Output the (X, Y) coordinate of the center of the cell containing the given text.  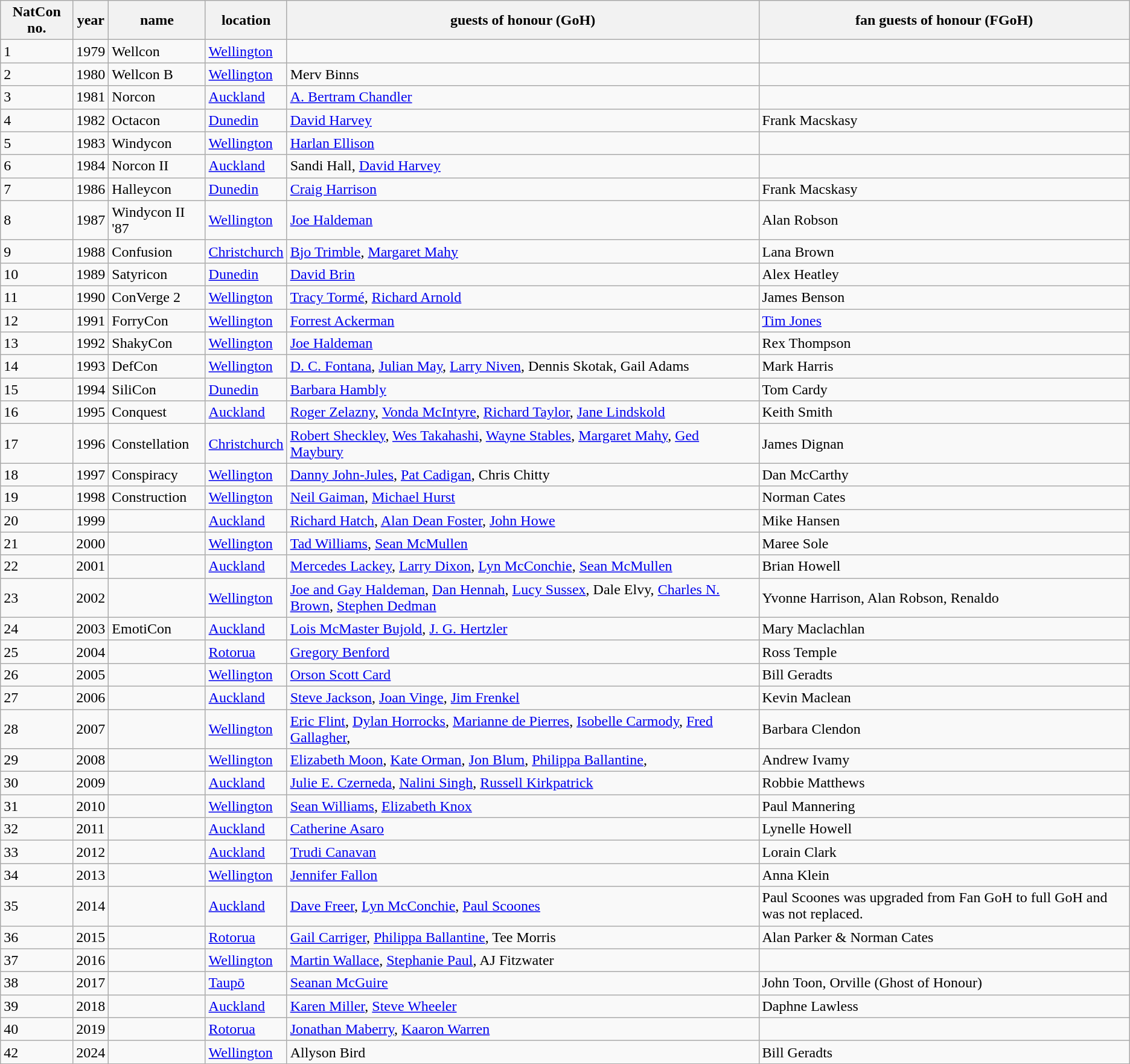
34 (37, 875)
James Dignan (944, 443)
Wellcon (157, 51)
1999 (91, 521)
Maree Sole (944, 543)
Tom Cardy (944, 389)
David Harvey (523, 120)
James Benson (944, 297)
Mike Hansen (944, 521)
1979 (91, 51)
Jonathan Maberry, Kaaron Warren (523, 1029)
Mercedes Lackey, Larry Dixon, Lyn McConchie, Sean McMullen (523, 566)
Conquest (157, 412)
4 (37, 120)
Halleycon (157, 189)
Norman Cates (944, 498)
21 (37, 543)
Robbie Matthews (944, 783)
David Brin (523, 274)
Paul Scoones was upgraded from Fan GoH to full GoH and was not replaced. (944, 906)
40 (37, 1029)
35 (37, 906)
EmotiCon (157, 629)
17 (37, 443)
Taupō (246, 983)
SiliCon (157, 389)
Forrest Ackerman (523, 321)
2006 (91, 697)
Julie E. Czerneda, Nalini Singh, Russell Kirkpatrick (523, 783)
Bjo Trimble, Margaret Mahy (523, 251)
Brian Howell (944, 566)
Yvonne Harrison, Alan Robson, Renaldo (944, 598)
20 (37, 521)
27 (37, 697)
1981 (91, 97)
31 (37, 806)
ShakyCon (157, 344)
1998 (91, 498)
location (246, 21)
Ross Temple (944, 652)
ForryCon (157, 321)
John Toon, Orville (Ghost of Honour) (944, 983)
2003 (91, 629)
2019 (91, 1029)
1989 (91, 274)
Richard Hatch, Alan Dean Foster, John Howe (523, 521)
8 (37, 220)
Lana Brown (944, 251)
Karen Miller, Steve Wheeler (523, 1006)
10 (37, 274)
Kevin Maclean (944, 697)
1984 (91, 166)
2016 (91, 960)
32 (37, 829)
Alan Robson (944, 220)
1980 (91, 74)
1990 (91, 297)
Keith Smith (944, 412)
2001 (91, 566)
5 (37, 143)
7 (37, 189)
Norcon (157, 97)
1996 (91, 443)
39 (37, 1006)
Mary Maclachlan (944, 629)
2014 (91, 906)
Sandi Hall, David Harvey (523, 166)
6 (37, 166)
Dan McCarthy (944, 475)
Gregory Benford (523, 652)
Gail Carriger, Philippa Ballantine, Tee Morris (523, 937)
1995 (91, 412)
Tim Jones (944, 321)
Dave Freer, Lyn McConchie, Paul Scoones (523, 906)
Danny John-Jules, Pat Cadigan, Chris Chitty (523, 475)
2007 (91, 728)
2011 (91, 829)
Conspiracy (157, 475)
Neil Gaiman, Michael Hurst (523, 498)
12 (37, 321)
9 (37, 251)
name (157, 21)
13 (37, 344)
36 (37, 937)
2015 (91, 937)
Octacon (157, 120)
2018 (91, 1006)
2013 (91, 875)
16 (37, 412)
26 (37, 675)
2000 (91, 543)
Tracy Tormé, Richard Arnold (523, 297)
Paul Mannering (944, 806)
Allyson Bird (523, 1052)
Roger Zelazny, Vonda McIntyre, Richard Taylor, Jane Lindskold (523, 412)
1987 (91, 220)
1994 (91, 389)
Daphne Lawless (944, 1006)
Lynelle Howell (944, 829)
Andrew Ivamy (944, 760)
14 (37, 367)
18 (37, 475)
Lorain Clark (944, 852)
11 (37, 297)
Confusion (157, 251)
Alex Heatley (944, 274)
Rex Thompson (944, 344)
2004 (91, 652)
2 (37, 74)
19 (37, 498)
year (91, 21)
Steve Jackson, Joan Vinge, Jim Frenkel (523, 697)
1 (37, 51)
1988 (91, 251)
Joe and Gay Haldeman, Dan Hennah, Lucy Sussex, Dale Elvy, Charles N. Brown, Stephen Dedman (523, 598)
2017 (91, 983)
29 (37, 760)
Trudi Canavan (523, 852)
Constellation (157, 443)
Orson Scott Card (523, 675)
Anna Klein (944, 875)
37 (37, 960)
33 (37, 852)
1991 (91, 321)
Robert Sheckley, Wes Takahashi, Wayne Stables, Margaret Mahy, Ged Maybury (523, 443)
fan guests of honour (FGoH) (944, 21)
24 (37, 629)
2009 (91, 783)
Barbara Hambly (523, 389)
A. Bertram Chandler (523, 97)
Windycon (157, 143)
2005 (91, 675)
Seanan McGuire (523, 983)
D. C. Fontana, Julian May, Larry Niven, Dennis Skotak, Gail Adams (523, 367)
guests of honour (GoH) (523, 21)
38 (37, 983)
30 (37, 783)
2008 (91, 760)
Lois McMaster Bujold, J. G. Hertzler (523, 629)
Harlan Ellison (523, 143)
Construction (157, 498)
Jennifer Fallon (523, 875)
Merv Binns (523, 74)
1997 (91, 475)
3 (37, 97)
Tad Williams, Sean McMullen (523, 543)
Eric Flint, Dylan Horrocks, Marianne de Pierres, Isobelle Carmody, Fred Gallagher, (523, 728)
Wellcon B (157, 74)
42 (37, 1052)
2012 (91, 852)
1992 (91, 344)
28 (37, 728)
Norcon II (157, 166)
Mark Harris (944, 367)
Barbara Clendon (944, 728)
1983 (91, 143)
15 (37, 389)
23 (37, 598)
2002 (91, 598)
DefCon (157, 367)
1986 (91, 189)
Martin Wallace, Stephanie Paul, AJ Fitzwater (523, 960)
2010 (91, 806)
Elizabeth Moon, Kate Orman, Jon Blum, Philippa Ballantine, (523, 760)
ConVerge 2 (157, 297)
Satyricon (157, 274)
Windycon II '87 (157, 220)
1993 (91, 367)
22 (37, 566)
NatCon no. (37, 21)
2024 (91, 1052)
Craig Harrison (523, 189)
Alan Parker & Norman Cates (944, 937)
1982 (91, 120)
Sean Williams, Elizabeth Knox (523, 806)
Catherine Asaro (523, 829)
25 (37, 652)
